Return the [X, Y] coordinate for the center point of the cell that contains the specified text.  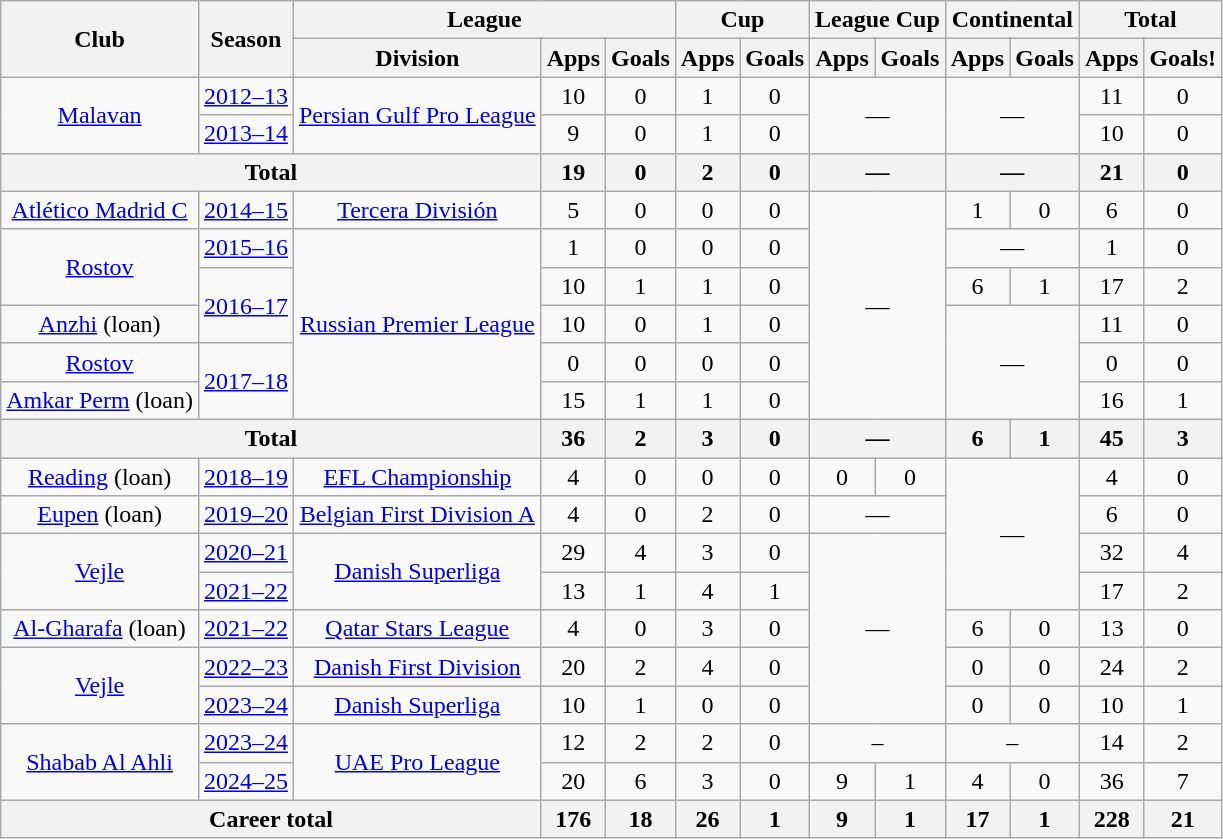
228 [1111, 819]
Career total [271, 819]
18 [641, 819]
Atlético Madrid C [100, 210]
2014–15 [246, 210]
29 [573, 553]
Qatar Stars League [417, 629]
2022–23 [246, 667]
176 [573, 819]
Al-Gharafa (loan) [100, 629]
Division [417, 58]
2013–14 [246, 134]
Anzhi (loan) [100, 324]
14 [1111, 743]
19 [573, 172]
Club [100, 39]
5 [573, 210]
Cup [742, 20]
16 [1111, 400]
2017–18 [246, 381]
Shabab Al Ahli [100, 762]
26 [707, 819]
Persian Gulf Pro League [417, 115]
Belgian First Division A [417, 515]
2012–13 [246, 96]
Amkar Perm (loan) [100, 400]
15 [573, 400]
League Cup [878, 20]
2024–25 [246, 781]
45 [1111, 438]
EFL Championship [417, 477]
UAE Pro League [417, 762]
7 [1183, 781]
Malavan [100, 115]
2018–19 [246, 477]
2016–17 [246, 305]
Goals! [1183, 58]
2015–16 [246, 248]
Reading (loan) [100, 477]
12 [573, 743]
Danish First Division [417, 667]
Russian Premier League [417, 324]
2020–21 [246, 553]
Continental [1012, 20]
Eupen (loan) [100, 515]
24 [1111, 667]
32 [1111, 553]
League [484, 20]
Tercera División [417, 210]
Season [246, 39]
2019–20 [246, 515]
